Scan for the cell matching the given text and deliver its (X, Y) coordinate at center. 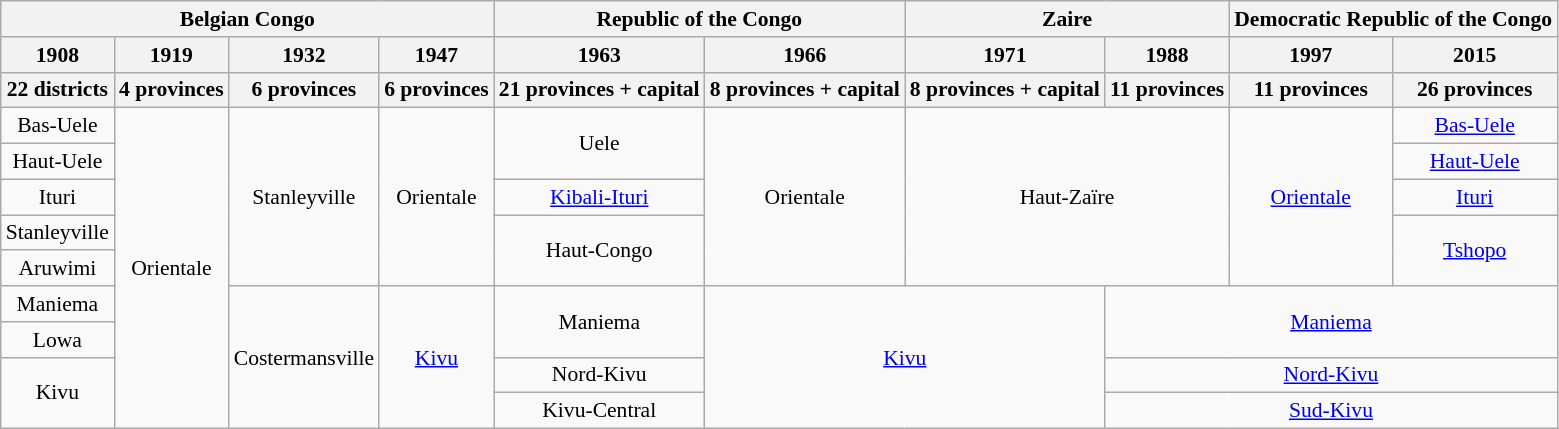
21 provinces + capital (600, 90)
2015 (1474, 55)
1932 (304, 55)
Costermansville (304, 357)
1971 (1005, 55)
Haut-Congo (600, 250)
22 districts (58, 90)
1963 (600, 55)
Kibali-Ituri (600, 197)
Uele (600, 144)
1919 (172, 55)
Lowa (58, 340)
1966 (805, 55)
Belgian Congo (248, 19)
Tshopo (1474, 250)
Aruwimi (58, 269)
4 provinces (172, 90)
1908 (58, 55)
1988 (1167, 55)
Kivu-Central (600, 411)
26 provinces (1474, 90)
Zaire (1067, 19)
Haut-Zaïre (1067, 197)
Republic of the Congo (700, 19)
Sud-Kivu (1331, 411)
1997 (1310, 55)
1947 (436, 55)
Democratic Republic of the Congo (1393, 19)
